Return [X, Y] of the center of cell containing provided text 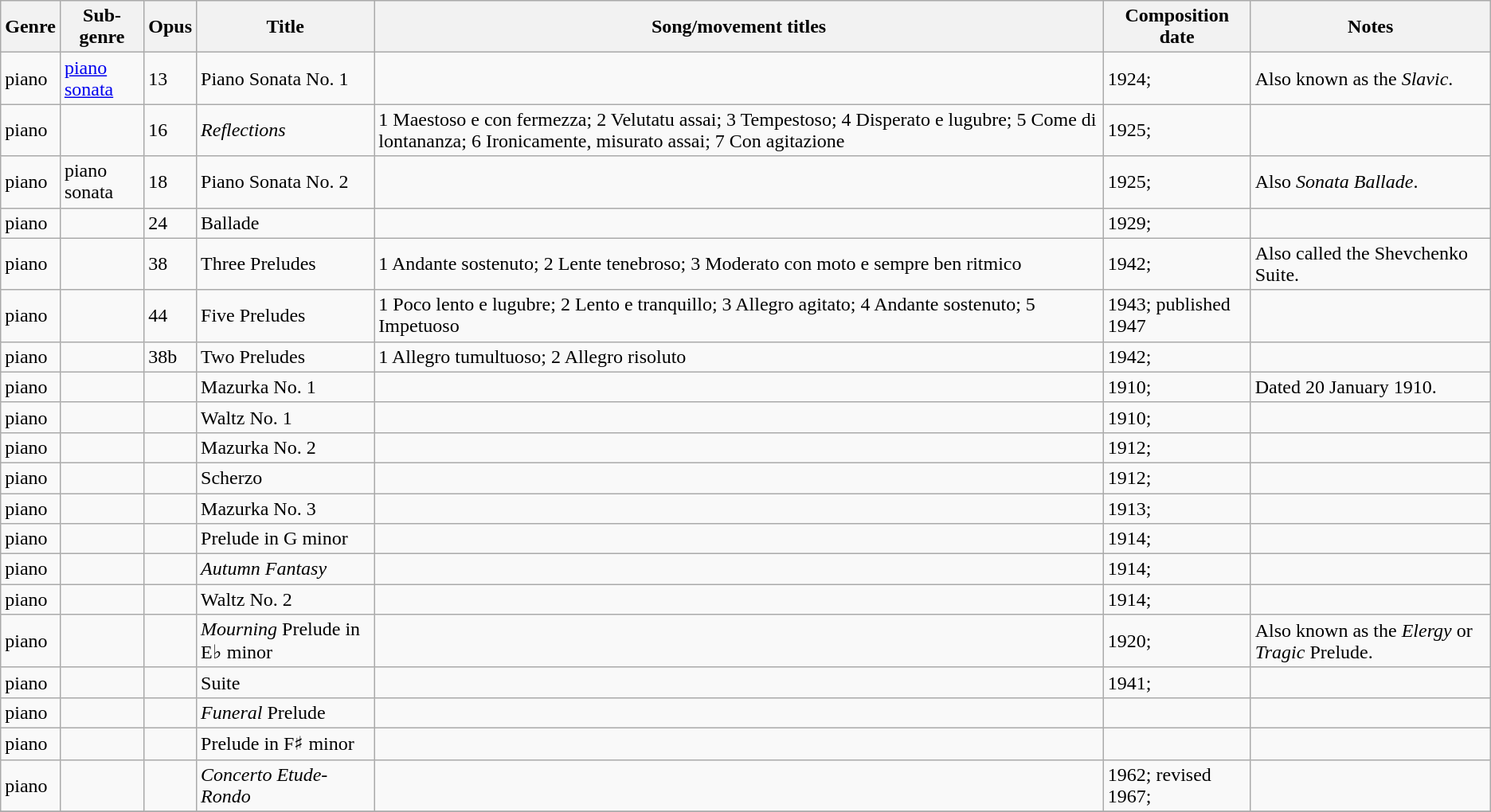
Prelude in G minor [285, 539]
Reflections [285, 131]
Piano Sonata No. 1 [285, 78]
Waltz No. 2 [285, 599]
38 [170, 264]
Song/movement titles [739, 27]
Dated 20 January 1910. [1370, 387]
1929; [1177, 223]
Also Sonata Ballade. [1370, 182]
Piano Sonata No. 2 [285, 182]
Autumn Fantasy [285, 569]
Also known as the Slavic. [1370, 78]
44 [170, 315]
Opus [170, 27]
Funeral Prelude [285, 712]
13 [170, 78]
Two Preludes [285, 357]
Concerto Etude-Rondo [285, 785]
24 [170, 223]
Composition date [1177, 27]
Prelude in F♯ minor [285, 744]
38b [170, 357]
Also known as the Elergy or Tragic Prelude. [1370, 642]
Waltz No. 1 [285, 417]
1941; [1177, 682]
1920; [1177, 642]
Five Preludes [285, 315]
1 Allegro tumultuoso; 2 Allegro risoluto [739, 357]
Suite [285, 682]
Ballade [285, 223]
Scherzo [285, 478]
16 [170, 131]
1924; [1177, 78]
Three Preludes [285, 264]
Genre [30, 27]
Title [285, 27]
Mazurka No. 3 [285, 509]
Also called the Shevchenko Suite. [1370, 264]
Mazurka No. 2 [285, 447]
18 [170, 182]
1913; [1177, 509]
Mourning Prelude in E♭ minor [285, 642]
1 Poco lento e lugubre; 2 Lento e tranquillo; 3 Allegro agitato; 4 Andante sostenuto; 5 Impetuoso [739, 315]
Notes [1370, 27]
1 Andante sostenuto; 2 Lente tenebroso; 3 Moderato con moto e sempre ben ritmico [739, 264]
Mazurka No. 1 [285, 387]
1943; published 1947 [1177, 315]
1962; revised 1967; [1177, 785]
Sub-genre [102, 27]
